Return the [x, y] coordinate for the center point of the cell that contains the specified text.  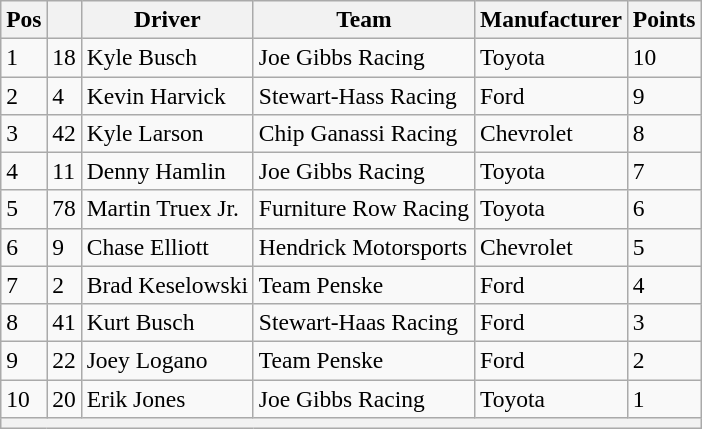
42 [64, 133]
Furniture Row Racing [364, 209]
Stewart-Haas Racing [364, 322]
Pos [24, 19]
Driver [167, 19]
Erik Jones [167, 398]
Joey Logano [167, 360]
Stewart-Hass Racing [364, 95]
20 [64, 398]
78 [64, 209]
Kurt Busch [167, 322]
Martin Truex Jr. [167, 209]
Manufacturer [552, 19]
Points [664, 19]
Hendrick Motorsports [364, 247]
Chip Ganassi Racing [364, 133]
Denny Hamlin [167, 171]
11 [64, 171]
Chase Elliott [167, 247]
Kyle Larson [167, 133]
Kyle Busch [167, 57]
Brad Keselowski [167, 285]
18 [64, 57]
22 [64, 360]
Team [364, 19]
41 [64, 322]
Kevin Harvick [167, 95]
